For the text-containing cell, return its midpoint in (X, Y) coordinate format. 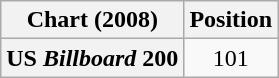
Position (231, 20)
US Billboard 200 (92, 58)
Chart (2008) (92, 20)
101 (231, 58)
